Scan for the cell matching the given text and deliver its [X, Y] coordinate at center. 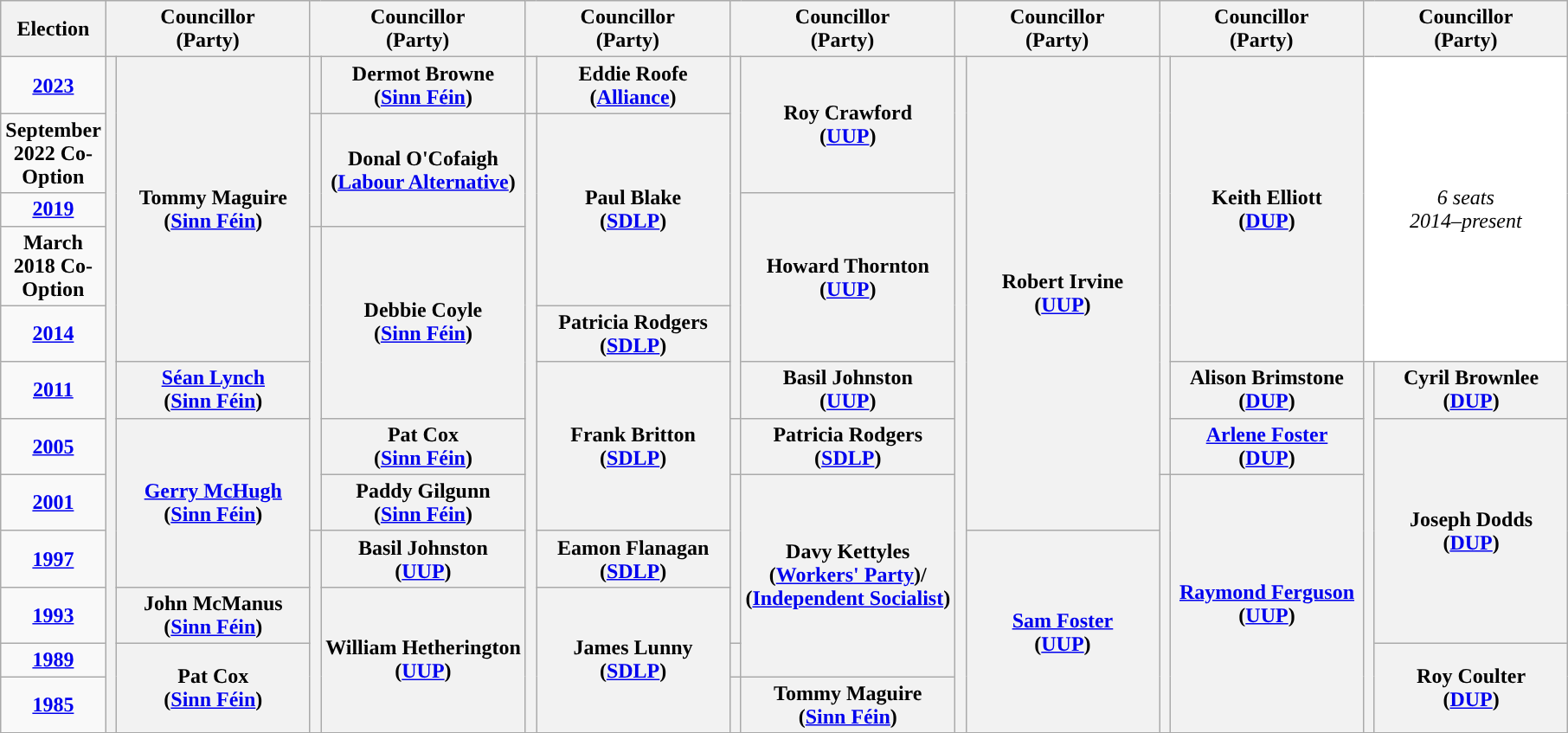
2005 [54, 447]
James Lunny (SDLP) [633, 659]
September 2022 Co-Option [54, 153]
Roy Coulter (DUP) [1471, 687]
Davy Kettyles (Workers' Party)/ (Independent Socialist) [848, 575]
2023 [54, 85]
Robert Irvine (UUP) [1063, 294]
Paddy Gilgunn (Sinn Féin) [424, 502]
Eamon Flanagan (SDLP) [633, 559]
Roy Crawford (UUP) [848, 125]
Howard Thornton (UUP) [848, 277]
March 2018 Co-Option [54, 266]
Debbie Coyle (Sinn Féin) [424, 322]
Arlene Foster (DUP) [1267, 447]
1985 [54, 704]
2019 [54, 209]
William Hetherington (UUP) [424, 659]
1997 [54, 559]
Election [54, 29]
Alison Brimstone (DUP) [1267, 389]
2011 [54, 389]
Cyril Brownlee (DUP) [1471, 389]
1993 [54, 614]
6 seats2014–present [1466, 209]
2001 [54, 502]
Gerry McHugh (Sinn Féin) [214, 502]
Raymond Ferguson (UUP) [1267, 603]
Keith Elliott (DUP) [1267, 209]
1989 [54, 659]
2014 [54, 334]
Eddie Roofe (Alliance) [633, 85]
Donal O'Cofaigh (Labour Alternative) [424, 170]
Paul Blake (SDLP) [633, 209]
Séan Lynch (Sinn Féin) [214, 389]
John McManus (Sinn Féin) [214, 614]
Joseph Dodds (DUP) [1471, 530]
Frank Britton (SDLP) [633, 447]
Dermot Browne (Sinn Féin) [424, 85]
Sam Foster (UUP) [1063, 632]
